Locate the cell with the specified text and output its (X, Y) center coordinate. 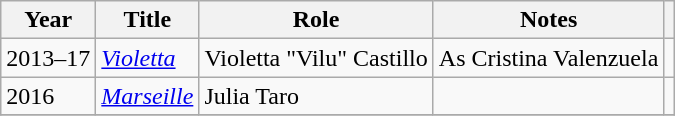
Violetta "Vilu" Castillo (316, 58)
2013–17 (48, 58)
Notes (548, 20)
Marseille (148, 96)
As Cristina Valenzuela (548, 58)
Julia Taro (316, 96)
Year (48, 20)
Title (148, 20)
Role (316, 20)
Violetta (148, 58)
2016 (48, 96)
